Determine the (x, y) coordinate at the center of the cell enclosing the given text.  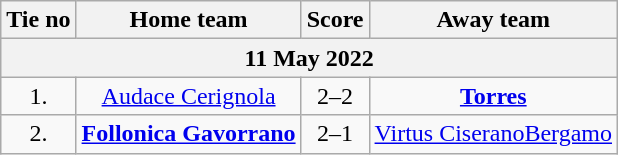
11 May 2022 (310, 58)
2–2 (335, 96)
1. (38, 96)
Home team (188, 20)
Torres (493, 96)
Score (335, 20)
Away team (493, 20)
2. (38, 134)
Virtus CiseranoBergamo (493, 134)
Tie no (38, 20)
Audace Cerignola (188, 96)
Follonica Gavorrano (188, 134)
2–1 (335, 134)
